Identify which cell holds the provided text, then report its (x, y) central coordinate. 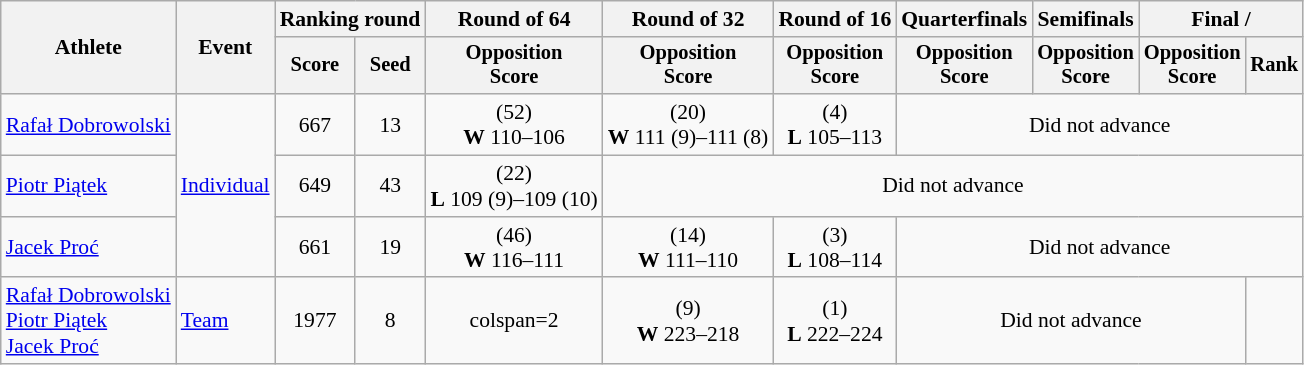
Score (316, 66)
Team (226, 322)
Piotr Piątek (88, 186)
Athlete (88, 48)
Round of 16 (834, 19)
1977 (316, 322)
Final / (1221, 19)
19 (390, 248)
43 (390, 186)
Quarterfinals (964, 19)
(22)L 109 (9)–109 (10) (514, 186)
661 (316, 248)
(52)W 110–106 (514, 124)
(4)L 105–113 (834, 124)
Individual (226, 186)
13 (390, 124)
Seed (390, 66)
Rafał Dobrowolski (88, 124)
667 (316, 124)
(3)L 108–114 (834, 248)
Ranking round (350, 19)
Rafał DobrowolskiPiotr PiątekJacek Proć (88, 322)
649 (316, 186)
Jacek Proć (88, 248)
Rank (1274, 66)
Round of 64 (514, 19)
Round of 32 (688, 19)
8 (390, 322)
(14)W 111–110 (688, 248)
colspan=2 (514, 322)
(46)W 116–111 (514, 248)
Semifinals (1086, 19)
(20)W 111 (9)–111 (8) (688, 124)
Event (226, 48)
(9)W 223–218 (688, 322)
(1)L 222–224 (834, 322)
